Determine the [X, Y] coordinate at the center of the cell enclosing the given text.  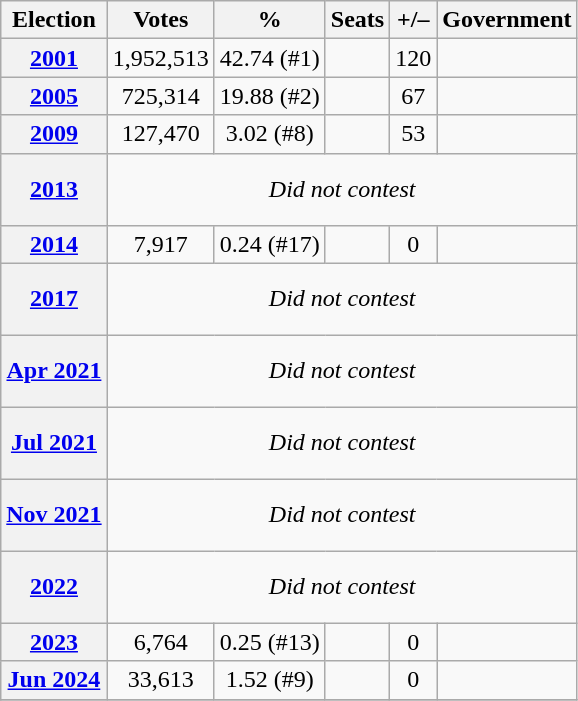
2001 [54, 58]
2013 [54, 189]
42.74 (#1) [270, 58]
2005 [54, 96]
2022 [54, 587]
2023 [54, 642]
Election [54, 20]
+/– [414, 20]
Apr 2021 [54, 371]
2009 [54, 134]
0.25 (#13) [270, 642]
53 [414, 134]
6,764 [160, 642]
67 [414, 96]
2014 [54, 244]
127,470 [160, 134]
Seats [357, 20]
1,952,513 [160, 58]
725,314 [160, 96]
3.02 (#8) [270, 134]
19.88 (#2) [270, 96]
% [270, 20]
120 [414, 58]
Government [507, 20]
Jul 2021 [54, 443]
7,917 [160, 244]
2017 [54, 299]
Votes [160, 20]
0.24 (#17) [270, 244]
33,613 [160, 680]
Jun 2024 [54, 680]
Nov 2021 [54, 515]
1.52 (#9) [270, 680]
